Pinpoint the cell where the given text exists, returning its [X, Y] midpoint coordinate. 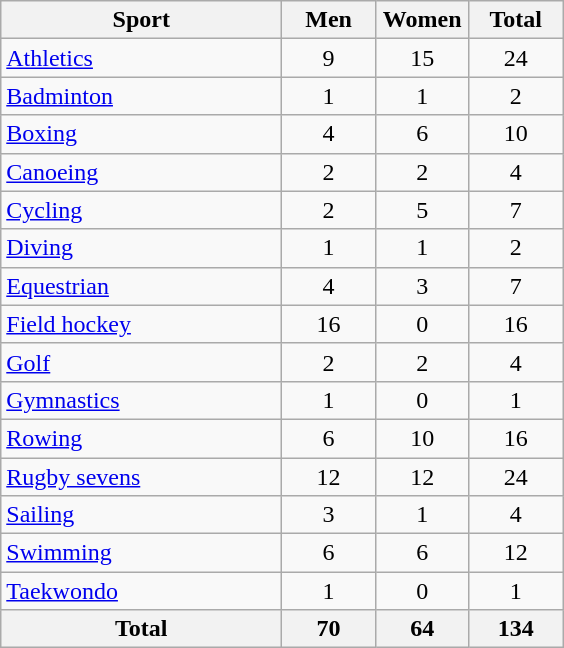
Sport [142, 20]
Athletics [142, 58]
Diving [142, 248]
Equestrian [142, 286]
Sailing [142, 515]
Swimming [142, 553]
Golf [142, 362]
Taekwondo [142, 591]
Rugby sevens [142, 477]
Canoeing [142, 172]
134 [516, 629]
Field hockey [142, 324]
64 [422, 629]
9 [329, 58]
Rowing [142, 438]
5 [422, 210]
15 [422, 58]
70 [329, 629]
Women [422, 20]
Gymnastics [142, 400]
Badminton [142, 96]
Cycling [142, 210]
Boxing [142, 134]
Men [329, 20]
